For the text-containing cell, return its midpoint in [x, y] coordinate format. 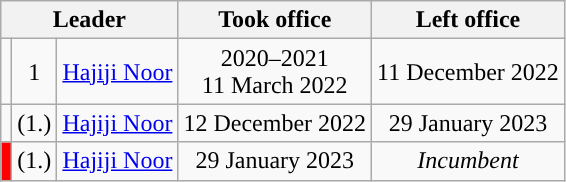
Left office [468, 20]
11 December 2022 [468, 72]
Took office [275, 20]
1 [34, 72]
Incumbent [468, 161]
12 December 2022 [275, 123]
Leader [90, 20]
2020–2021 11 March 2022 [275, 72]
